Determine the (X, Y) coordinate at the center of the cell enclosing the given text.  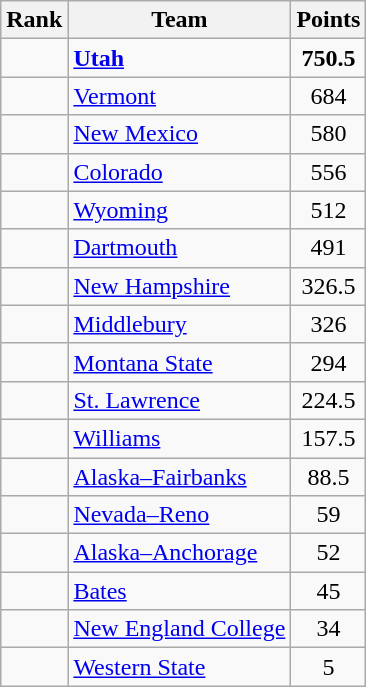
New Hampshire (180, 286)
Colorado (180, 172)
326 (328, 324)
Points (328, 20)
Dartmouth (180, 248)
750.5 (328, 58)
45 (328, 591)
Alaska–Anchorage (180, 553)
Alaska–Fairbanks (180, 477)
Utah (180, 58)
157.5 (328, 438)
88.5 (328, 477)
59 (328, 515)
580 (328, 134)
684 (328, 96)
Rank (34, 20)
Montana State (180, 362)
Bates (180, 591)
224.5 (328, 400)
New England College (180, 629)
New Mexico (180, 134)
Williams (180, 438)
556 (328, 172)
326.5 (328, 286)
Wyoming (180, 210)
Vermont (180, 96)
Nevada–Reno (180, 515)
491 (328, 248)
34 (328, 629)
St. Lawrence (180, 400)
Western State (180, 667)
Team (180, 20)
512 (328, 210)
52 (328, 553)
294 (328, 362)
Middlebury (180, 324)
5 (328, 667)
